Determine the [x, y] coordinate at the center of the cell enclosing the given text.  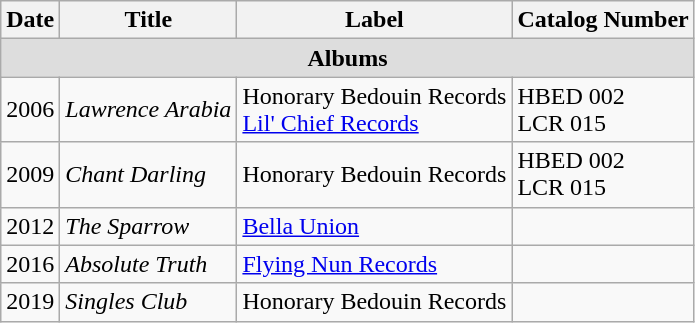
2019 [30, 302]
Lawrence Arabia [148, 110]
2012 [30, 226]
Chant Darling [148, 174]
2009 [30, 174]
Bella Union [374, 226]
Flying Nun Records [374, 264]
Singles Club [148, 302]
Date [30, 20]
Absolute Truth [148, 264]
Catalog Number [603, 20]
Honorary Bedouin Records Lil' Chief Records [374, 110]
2016 [30, 264]
Title [148, 20]
The Sparrow [148, 226]
Albums [348, 58]
Label [374, 20]
2006 [30, 110]
